Pinpoint the cell where the given text exists, returning its [X, Y] midpoint coordinate. 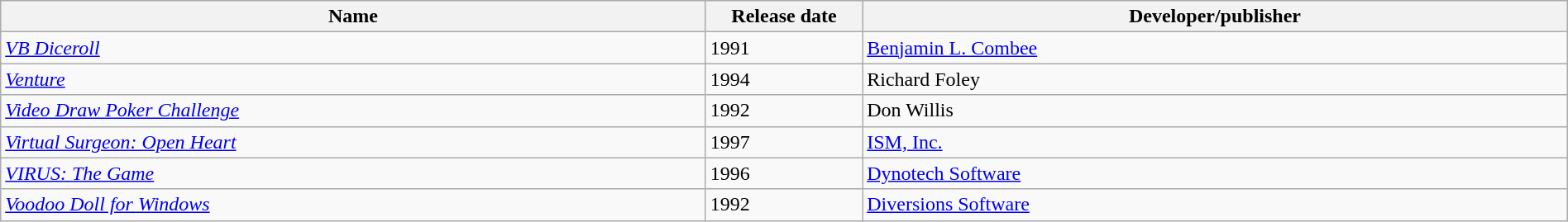
VIRUS: The Game [354, 173]
Developer/publisher [1216, 17]
1991 [784, 48]
Richard Foley [1216, 79]
Name [354, 17]
1994 [784, 79]
ISM, Inc. [1216, 142]
1996 [784, 173]
Venture [354, 79]
Voodoo Doll for Windows [354, 205]
Video Draw Poker Challenge [354, 111]
Don Willis [1216, 111]
Benjamin L. Combee [1216, 48]
VB Diceroll [354, 48]
Release date [784, 17]
1997 [784, 142]
Dynotech Software [1216, 173]
Diversions Software [1216, 205]
Virtual Surgeon: Open Heart [354, 142]
